Determine the (x, y) coordinate at the center of the cell enclosing the given text.  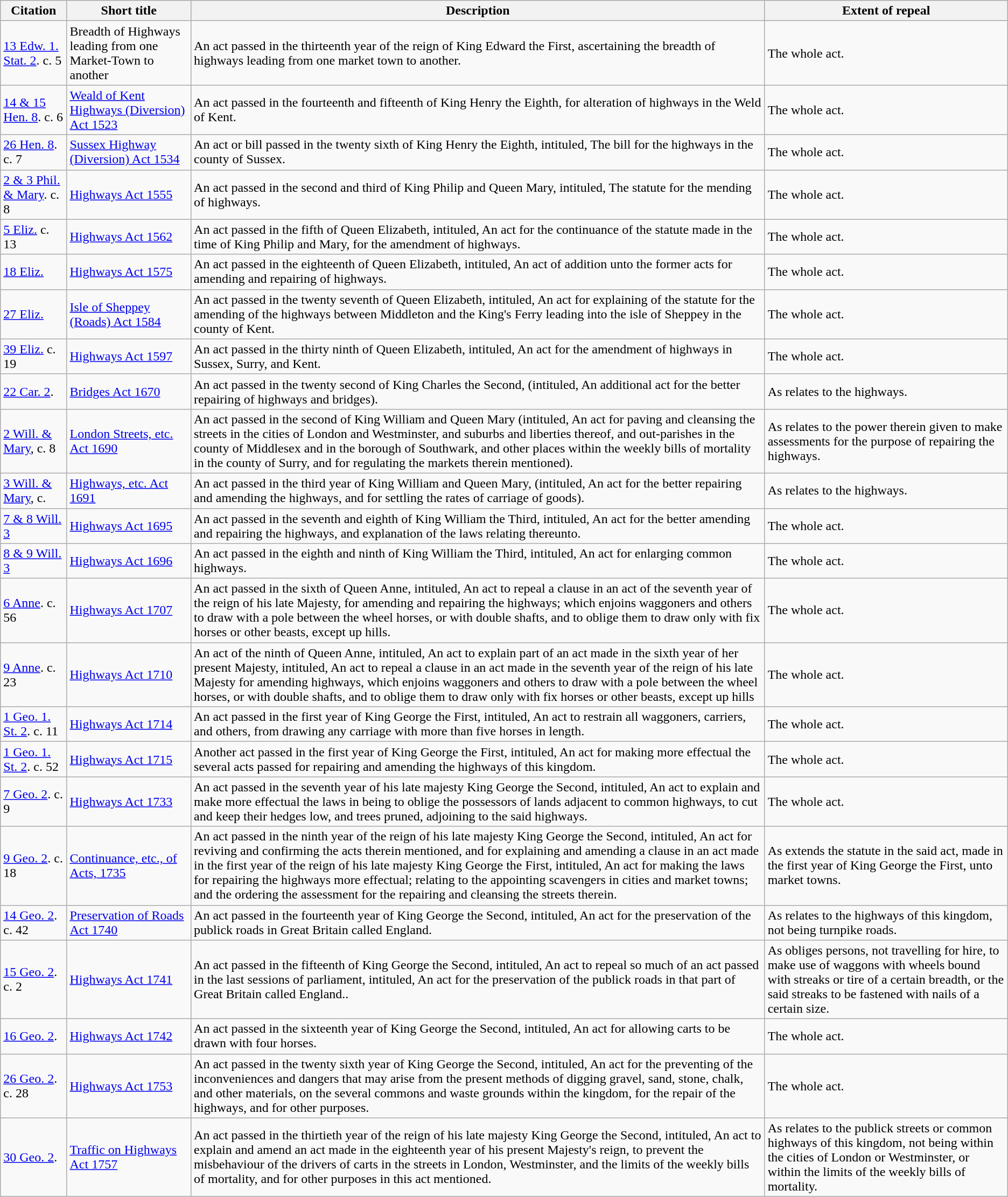
Sussex Highway (Diversion) Act 1534 (129, 152)
27 Eliz. (33, 314)
16 Geo. 2. (33, 1036)
15 Geo. 2. c. 2 (33, 979)
Description (478, 11)
14 & 15 Hen. 8. c. 6 (33, 110)
13 Edw. 1. Stat. 2. c. 5 (33, 53)
9 Anne. c. 23 (33, 674)
5 Eliz. c. 13 (33, 237)
26 Geo. 2. c. 28 (33, 1086)
Citation (33, 11)
39 Eliz. c. 19 (33, 357)
Highways Act 1695 (129, 526)
Highways Act 1742 (129, 1036)
Bridges Act 1670 (129, 391)
Extent of repeal (886, 11)
Continuance, etc., of Acts, 1735 (129, 866)
22 Car. 2. (33, 391)
7 Geo. 2. c. 9 (33, 802)
Breadth of Highways leading from one Market-Town to another (129, 53)
8 & 9 Will. 3 (33, 561)
Traffic on Highways Act 1757 (129, 1157)
3 Will. & Mary, c. (33, 490)
Short title (129, 11)
Preservation of Roads Act 1740 (129, 922)
Highways Act 1710 (129, 674)
Highways Act 1555 (129, 194)
Highways Act 1597 (129, 357)
Isle of Sheppey (Roads) Act 1584 (129, 314)
Highways Act 1575 (129, 272)
18 Eliz. (33, 272)
An act passed in the fourteenth and fifteenth of King Henry the Eighth, for alteration of highways in the Weld of Kent. (478, 110)
2 & 3 Phil. & Mary. c. 8 (33, 194)
As relates to the power therein given to make assessments for the purpose of repairing the highways. (886, 441)
London Streets, etc. Act 1690 (129, 441)
26 Hen. 8. c. 7 (33, 152)
Highways Act 1715 (129, 760)
7 & 8 Will. 3 (33, 526)
9 Geo. 2. c. 18 (33, 866)
Highways Act 1753 (129, 1086)
Highways Act 1562 (129, 237)
As relates to the highways of this kingdom, not being turnpike roads. (886, 922)
30 Geo. 2. (33, 1157)
1 Geo. 1. St. 2. c. 52 (33, 760)
6 Anne. c. 56 (33, 611)
Highways, etc. Act 1691 (129, 490)
An act passed in the eighteenth of Queen Elizabeth, intituled, An act of addition unto the former acts for amending and repairing of highways. (478, 272)
An act passed in the twenty second of King Charles the Second, (intituled, An additional act for the better repairing of highways and bridges). (478, 391)
An act passed in the sixteenth year of King George the Second, intituled, An act for allowing carts to be drawn with four horses. (478, 1036)
An act passed in the eighth and ninth of King William the Third, intituled, An act for enlarging common highways. (478, 561)
Highways Act 1733 (129, 802)
2 Will. & Mary, c. 8 (33, 441)
Highways Act 1714 (129, 724)
14 Geo. 2. c. 42 (33, 922)
As extends the statute in the said act, made in the first year of King George the First, unto market towns. (886, 866)
Highways Act 1707 (129, 611)
An act passed in the second and third of King Philip and Queen Mary, intituled, The statute for the mending of highways. (478, 194)
An act passed in the thirty ninth of Queen Elizabeth, intituled, An act for the amendment of highways in Sussex, Surry, and Kent. (478, 357)
Weald of Kent Highways (Diversion) Act 1523 (129, 110)
Highways Act 1741 (129, 979)
1 Geo. 1. St. 2. c. 11 (33, 724)
Highways Act 1696 (129, 561)
An act or bill passed in the twenty sixth of King Henry the Eighth, intituled, The bill for the highways in the county of Sussex. (478, 152)
